Output the [X, Y] coordinate of the center of the cell containing the given text.  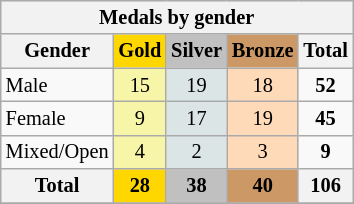
18 [263, 85]
3 [263, 152]
45 [325, 118]
Silver [196, 51]
2 [196, 152]
15 [140, 85]
28 [140, 186]
Bronze [263, 51]
Gold [140, 51]
106 [325, 186]
52 [325, 85]
40 [263, 186]
17 [196, 118]
Male [58, 85]
Medals by gender [177, 17]
38 [196, 186]
Mixed/Open [58, 152]
4 [140, 152]
Female [58, 118]
Gender [58, 51]
